Output the [X, Y] coordinate of the center of the cell containing the given text.  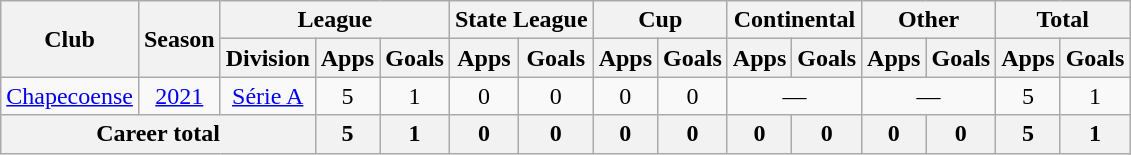
Season [179, 39]
League [334, 20]
Cup [660, 20]
Continental [794, 20]
Chapecoense [70, 96]
Other [929, 20]
Club [70, 39]
Division [268, 58]
Total [1063, 20]
Career total [158, 134]
2021 [179, 96]
Série A [268, 96]
State League [521, 20]
